For the text-containing cell, return its midpoint in [x, y] coordinate format. 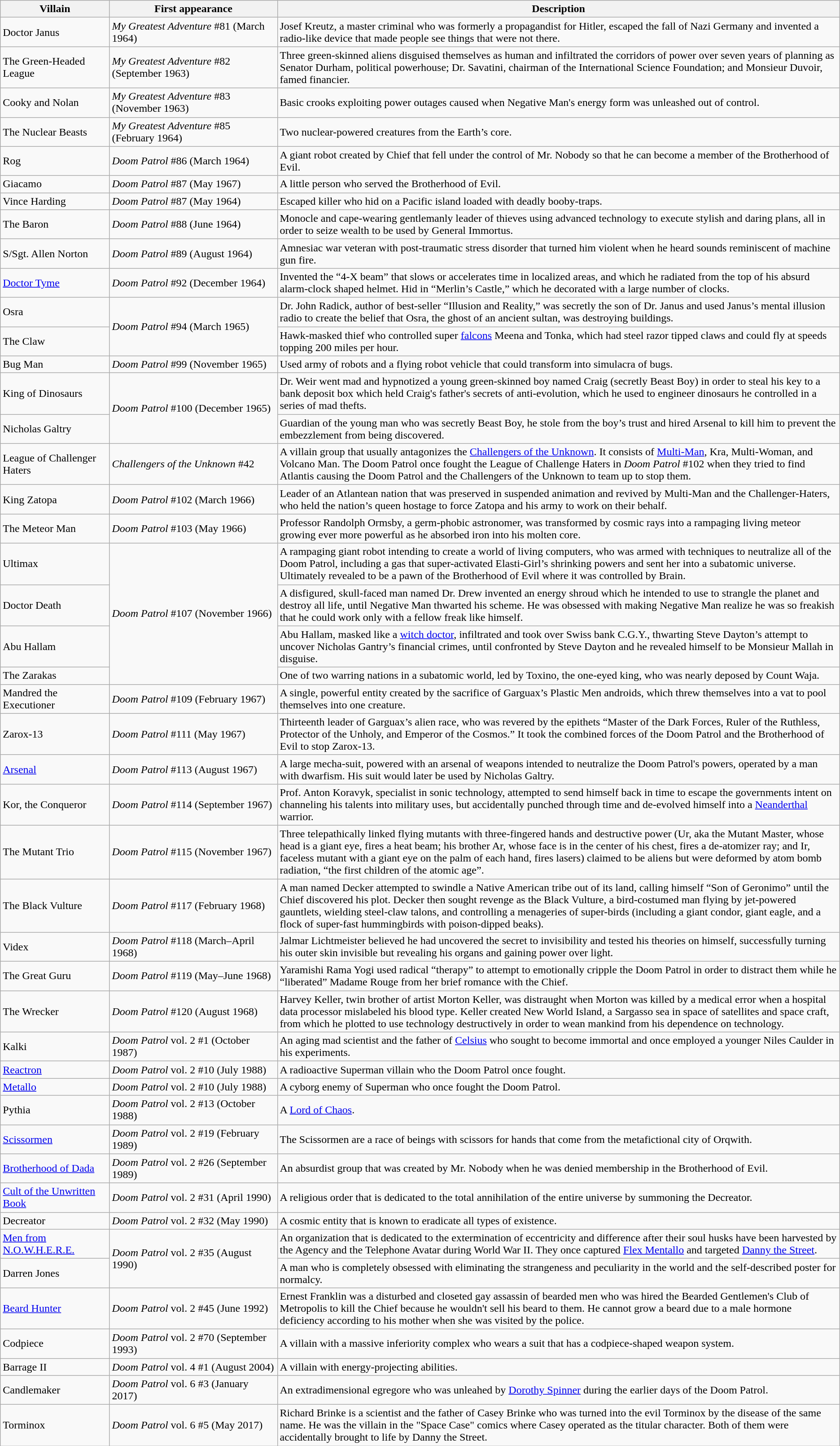
Doom Patrol vol. 2 #19 (February 1989) [193, 1139]
The Great Guru [55, 976]
Doom Patrol vol. 2 #26 (September 1989) [193, 1168]
Reactron [55, 1070]
Cult of the Unwritten Book [55, 1198]
The Nuclear Beasts [55, 132]
Candlemaker [55, 1390]
Beard Hunter [55, 1308]
Doom Patrol #87 (May 1964) [193, 201]
Doom Patrol vol. 6 #3 (January 2017) [193, 1390]
Doom Patrol #88 (June 1964) [193, 224]
A villain with a massive inferiority complex who wears a suit that has a codpiece-shaped weapon system. [558, 1343]
Doom Patrol #103 (May 1966) [193, 529]
A little person who served the Brotherhood of Evil. [558, 184]
A villain with energy-projecting abilities. [558, 1367]
King of Dinosaurs [55, 394]
Doom Patrol #99 (November 1965) [193, 365]
My Greatest Adventure #83 (November 1963) [193, 102]
Doom Patrol vol. 6 #5 (May 2017) [193, 1425]
Doom Patrol vol. 2 #32 (May 1990) [193, 1221]
Doom Patrol #114 (September 1967) [193, 804]
The Baron [55, 224]
Doom Patrol #89 (August 1964) [193, 253]
The Scissormen are a race of beings with scissors for hands that come from the metafictional city of Orqwith. [558, 1139]
Scissormen [55, 1139]
Kor, the Conqueror [55, 804]
One of two warring nations in a subatomic world, led by Toxino, the one-eyed king, who was nearly deposed by Count Waja. [558, 676]
A Lord of Chaos. [558, 1110]
My Greatest Adventure #85 (February 1964) [193, 132]
Doom Patrol #86 (March 1964) [193, 161]
My Greatest Adventure #81 (March 1964) [193, 32]
Doom Patrol vol. 2 #45 (June 1992) [193, 1308]
Doom Patrol #119 (May–June 1968) [193, 976]
Kalki [55, 1047]
A man who is completely obsessed with eliminating the strangeness and peculiarity in the world and the self-described poster for normalcy. [558, 1273]
Abu Hallam [55, 646]
Villain [55, 9]
Mandred the Executioner [55, 699]
Ultimax [55, 564]
The Wrecker [55, 1011]
Doom Patrol #100 (December 1965) [193, 409]
Osra [55, 312]
Doom Patrol #111 (May 1967) [193, 734]
Basic crooks exploiting power outages caused when Negative Man's energy form was unleashed out of control. [558, 102]
The Claw [55, 341]
Doom Patrol #109 (February 1967) [193, 699]
Amnesiac war veteran with post-traumatic stress disorder that turned him violent when he heard sounds reminiscent of machine gun fire. [558, 253]
Vince Harding [55, 201]
Doom Patrol #115 (November 1967) [193, 852]
Barrage II [55, 1367]
The Mutant Trio [55, 852]
Challengers of the Unknown #42 [193, 464]
Rog [55, 161]
A giant robot created by Chief that fell under the control of Mr. Nobody so that he can become a member of the Brotherhood of Evil. [558, 161]
Doom Patrol #87 (May 1967) [193, 184]
Doom Patrol #120 (August 1968) [193, 1011]
Doom Patrol vol. 2 #35 (August 1990) [193, 1258]
Brotherhood of Dada [55, 1168]
Doctor Tyme [55, 283]
Doom Patrol vol. 2 #1 (October 1987) [193, 1047]
Used army of robots and a flying robot vehicle that could transform into simulacra of bugs. [558, 365]
A religious order that is dedicated to the total annihilation of the entire universe by summoning the Decreator. [558, 1198]
Torminox [55, 1425]
Decreator [55, 1221]
Cooky and Nolan [55, 102]
Darren Jones [55, 1273]
King Zatopa [55, 499]
An aging mad scientist and the father of Celsius who sought to become immortal and once employed a younger Niles Caulder in his experiments. [558, 1047]
Doom Patrol #107 (November 1966) [193, 614]
Giacamo [55, 184]
Doom Patrol #94 (March 1965) [193, 326]
First appearance [193, 9]
Bug Man [55, 365]
Codpiece [55, 1343]
Doom Patrol vol. 4 #1 (August 2004) [193, 1367]
My Greatest Adventure #82 (September 1963) [193, 67]
Description [558, 9]
An absurdist group that was created by Mr. Nobody when he was denied membership in the Brotherhood of Evil. [558, 1168]
Arsenal [55, 769]
Doom Patrol vol. 2 #31 (April 1990) [193, 1198]
Zarox-13 [55, 734]
The Green-Headed League [55, 67]
A cyborg enemy of Superman who once fought the Doom Patrol. [558, 1087]
S/Sgt. Allen Norton [55, 253]
An extradimensional egregore who was unleahed by Dorothy Spinner during the earlier days of the Doom Patrol. [558, 1390]
Doom Patrol #113 (August 1967) [193, 769]
Doom Patrol vol. 2 #70 (September 1993) [193, 1343]
The Black Vulture [55, 906]
Doctor Death [55, 605]
Videx [55, 947]
The Zarakas [55, 676]
Doom Patrol #118 (March–April 1968) [193, 947]
Nicholas Galtry [55, 429]
Doom Patrol vol. 2 #13 (October 1988) [193, 1110]
Doom Patrol #92 (December 1964) [193, 283]
Pythia [55, 1110]
The Meteor Man [55, 529]
Metallo [55, 1087]
League of Challenger Haters [55, 464]
Escaped killer who hid on a Pacific island loaded with deadly booby-traps. [558, 201]
Doctor Janus [55, 32]
A radioactive Superman villain who the Doom Patrol once fought. [558, 1070]
Men from N.O.W.H.E.R.E. [55, 1244]
A cosmic entity that is known to eradicate all types of existence. [558, 1221]
Doom Patrol #117 (February 1968) [193, 906]
Doom Patrol #102 (March 1966) [193, 499]
Two nuclear-powered creatures from the Earth’s core. [558, 132]
